Search for the cell housing the specified text and yield its (X, Y) center coordinate. 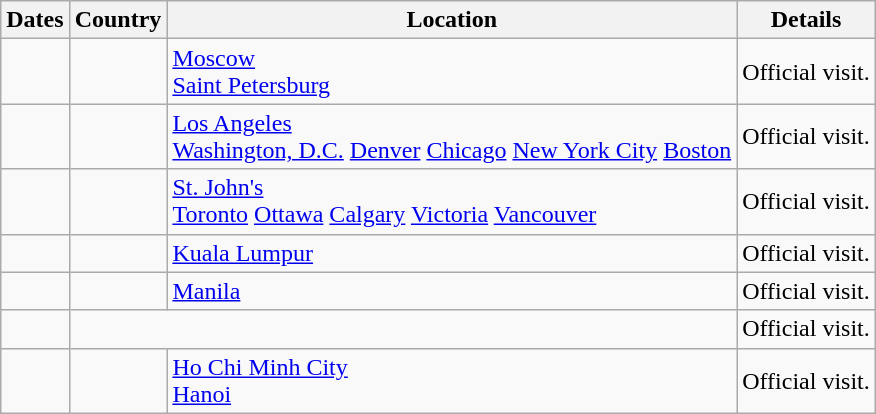
Ho Chi Minh CityHanoi (452, 380)
Kuala Lumpur (452, 253)
Country (118, 20)
Dates (35, 20)
Manila (452, 291)
Los AngelesWashington, D.C. Denver Chicago New York City Boston (452, 136)
Location (452, 20)
St. John'sToronto Ottawa Calgary Victoria Vancouver (452, 202)
MoscowSaint Petersburg (452, 72)
Details (806, 20)
